Capture the cell that displays the provided text and extract its (x, y) central coordinate. 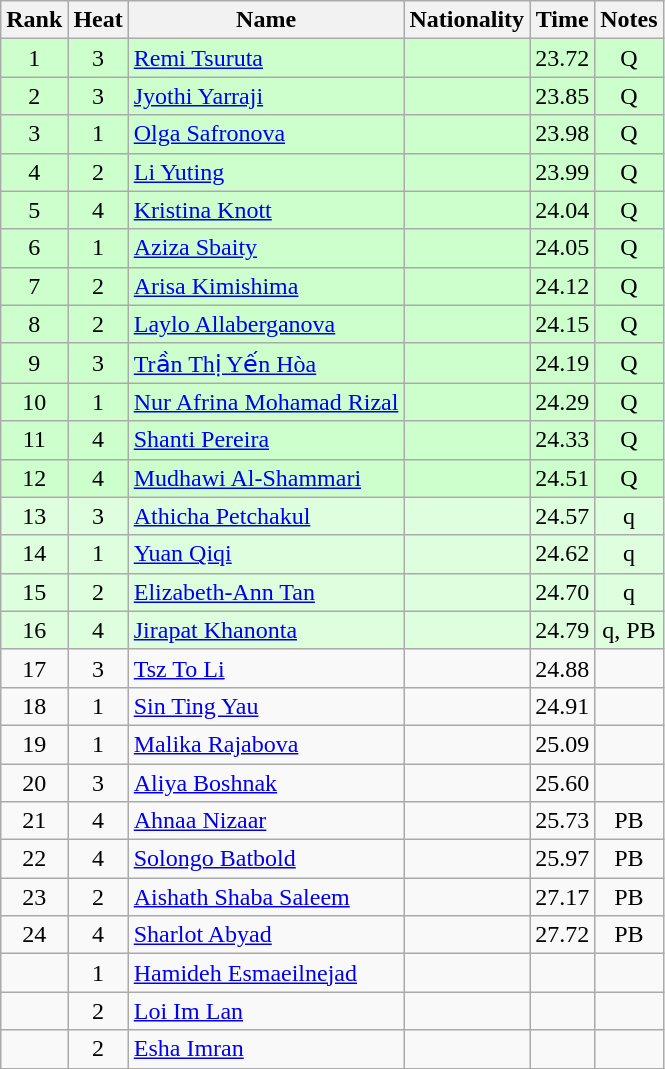
20 (34, 783)
21 (34, 821)
Notes (629, 20)
Ahnaa Nizaar (266, 821)
24.12 (562, 286)
7 (34, 286)
Li Yuting (266, 172)
18 (34, 706)
Time (562, 20)
12 (34, 478)
24.51 (562, 478)
Elizabeth-Ann Tan (266, 592)
17 (34, 668)
11 (34, 440)
Shanti Pereira (266, 440)
Heat (98, 20)
Sharlot Abyad (266, 935)
24.88 (562, 668)
Mudhawi Al-Shammari (266, 478)
Name (266, 20)
25.73 (562, 821)
24.04 (562, 210)
Aliya Boshnak (266, 783)
Nationality (467, 20)
5 (34, 210)
Kristina Knott (266, 210)
8 (34, 324)
24.15 (562, 324)
13 (34, 516)
Loi Im Lan (266, 1011)
27.72 (562, 935)
Arisa Kimishima (266, 286)
24.79 (562, 630)
Athicha Petchakul (266, 516)
23.85 (562, 96)
q, PB (629, 630)
24 (34, 935)
Yuan Qiqi (266, 554)
24.19 (562, 363)
Laylo Allaberganova (266, 324)
23.72 (562, 58)
24.91 (562, 706)
22 (34, 859)
10 (34, 402)
23.99 (562, 172)
Solongo Batbold (266, 859)
15 (34, 592)
Aziza Sbaity (266, 248)
Sin Ting Yau (266, 706)
6 (34, 248)
Hamideh Esmaeilnejad (266, 973)
Malika Rajabova (266, 744)
25.97 (562, 859)
Jirapat Khanonta (266, 630)
14 (34, 554)
24.70 (562, 592)
27.17 (562, 897)
Olga Safronova (266, 134)
Nur Afrina Mohamad Rizal (266, 402)
24.05 (562, 248)
Trần Thị Yến Hòa (266, 363)
Aishath Shaba Saleem (266, 897)
19 (34, 744)
16 (34, 630)
24.62 (562, 554)
Jyothi Yarraji (266, 96)
23.98 (562, 134)
24.33 (562, 440)
25.09 (562, 744)
23 (34, 897)
Tsz To Li (266, 668)
Rank (34, 20)
24.57 (562, 516)
Esha Imran (266, 1049)
9 (34, 363)
25.60 (562, 783)
Remi Tsuruta (266, 58)
24.29 (562, 402)
